Provide the (X, Y) coordinate of the cell's center where the given text is located.  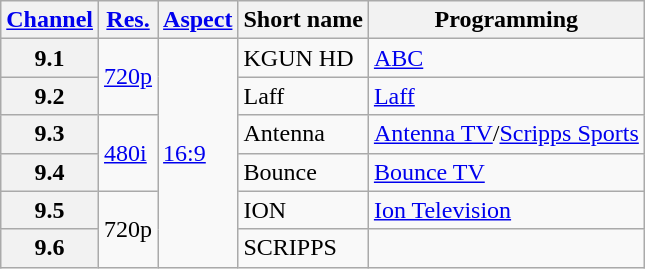
ABC (506, 58)
9.2 (50, 96)
9.4 (50, 172)
KGUN HD (303, 58)
16:9 (198, 153)
Antenna TV/Scripps Sports (506, 134)
9.3 (50, 134)
9.1 (50, 58)
Ion Television (506, 210)
Res. (128, 20)
Antenna (303, 134)
9.5 (50, 210)
Programming (506, 20)
9.6 (50, 248)
SCRIPPS (303, 248)
480i (128, 153)
Channel (50, 20)
Bounce TV (506, 172)
Bounce (303, 172)
Short name (303, 20)
ION (303, 210)
Aspect (198, 20)
